Search for the cell housing the specified text and yield its [X, Y] center coordinate. 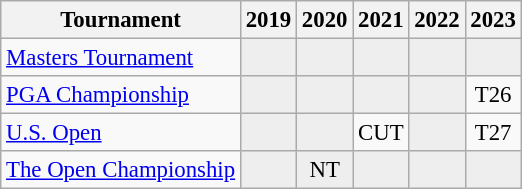
Masters Tournament [121, 58]
2023 [493, 20]
T26 [493, 95]
CUT [381, 133]
2019 [268, 20]
PGA Championship [121, 95]
2020 [325, 20]
The Open Championship [121, 170]
2021 [381, 20]
Tournament [121, 20]
U.S. Open [121, 133]
T27 [493, 133]
NT [325, 170]
2022 [437, 20]
